Return the (X, Y) coordinate for the center point of the cell that contains the specified text.  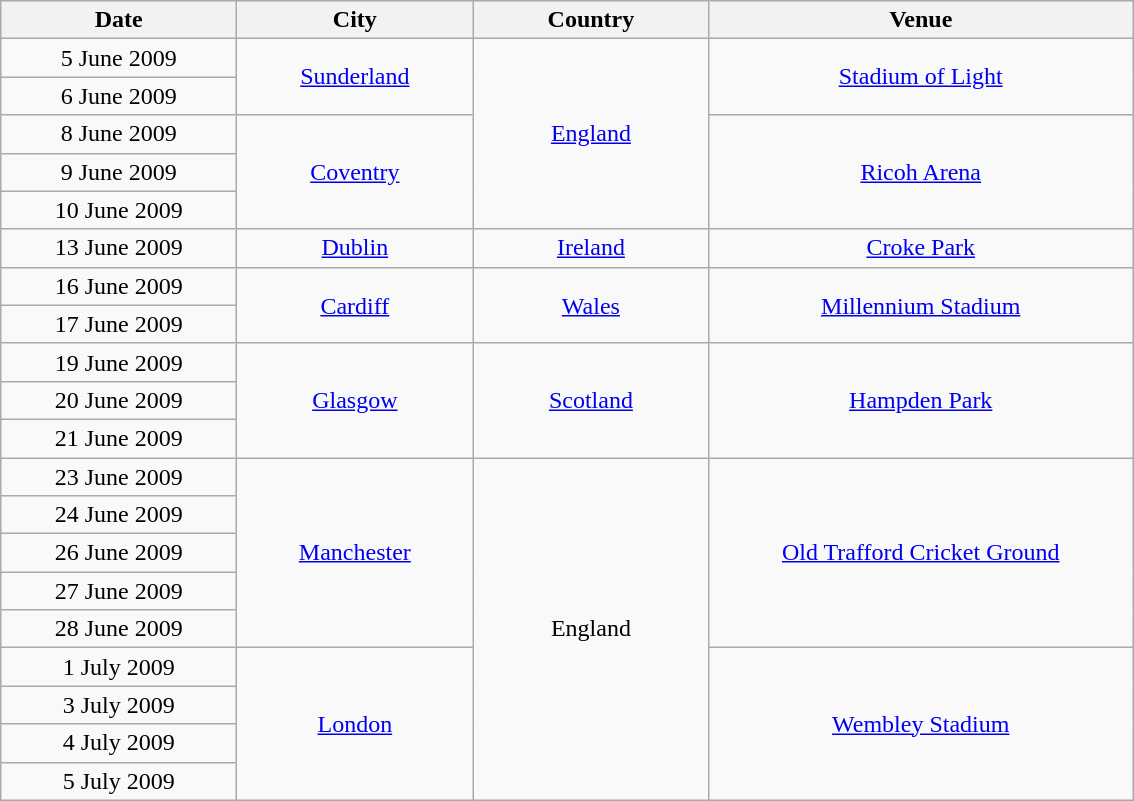
Stadium of Light (921, 77)
Old Trafford Cricket Ground (921, 553)
28 June 2009 (119, 629)
27 June 2009 (119, 591)
20 June 2009 (119, 400)
Wales (591, 305)
21 June 2009 (119, 438)
5 June 2009 (119, 58)
Ireland (591, 248)
Wembley Stadium (921, 724)
London (355, 724)
Coventry (355, 172)
Ricoh Arena (921, 172)
Manchester (355, 553)
24 June 2009 (119, 515)
Millennium Stadium (921, 305)
3 July 2009 (119, 705)
City (355, 20)
Country (591, 20)
Croke Park (921, 248)
16 June 2009 (119, 286)
8 June 2009 (119, 134)
Venue (921, 20)
5 July 2009 (119, 781)
6 June 2009 (119, 96)
4 July 2009 (119, 743)
Glasgow (355, 400)
23 June 2009 (119, 477)
Sunderland (355, 77)
26 June 2009 (119, 553)
17 June 2009 (119, 324)
13 June 2009 (119, 248)
Hampden Park (921, 400)
Dublin (355, 248)
10 June 2009 (119, 210)
Scotland (591, 400)
1 July 2009 (119, 667)
19 June 2009 (119, 362)
Date (119, 20)
Cardiff (355, 305)
9 June 2009 (119, 172)
